Find where the given text appears and provide that cell's center as (x, y) coordinate. 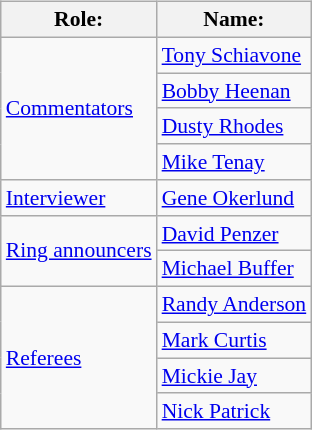
Interviewer (79, 198)
Role: (79, 20)
Mickie Jay (234, 376)
Ring announcers (79, 250)
Mark Curtis (234, 340)
David Penzer (234, 233)
Dusty Rhodes (234, 126)
Mike Tenay (234, 162)
Nick Patrick (234, 411)
Randy Anderson (234, 305)
Name: (234, 20)
Tony Schiavone (234, 55)
Bobby Heenan (234, 91)
Gene Okerlund (234, 198)
Commentators (79, 108)
Referees (79, 358)
Michael Buffer (234, 269)
